Capture the cell that displays the provided text and extract its [x, y] central coordinate. 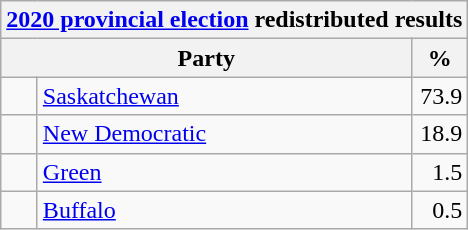
18.9 [440, 134]
Party [206, 58]
New Democratic [224, 134]
73.9 [440, 96]
1.5 [440, 172]
Saskatchewan [224, 96]
Green [224, 172]
% [440, 58]
0.5 [440, 210]
2020 provincial election redistributed results [234, 20]
Buffalo [224, 210]
